Identify which cell holds the provided text, then report its [X, Y] central coordinate. 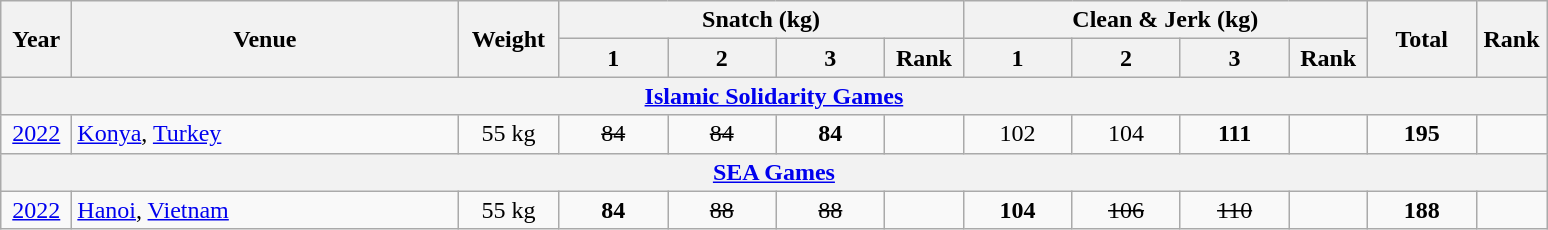
110 [1234, 210]
188 [1422, 210]
195 [1422, 134]
102 [1018, 134]
Hanoi, Vietnam [265, 210]
Total [1422, 39]
Weight [508, 39]
Snatch (kg) [761, 20]
Clean & Jerk (kg) [1165, 20]
Islamic Solidarity Games [774, 96]
SEA Games [774, 172]
111 [1234, 134]
Venue [265, 39]
Year [36, 39]
106 [1126, 210]
Konya, Turkey [265, 134]
